Output the (X, Y) coordinate of the center of the cell containing the given text.  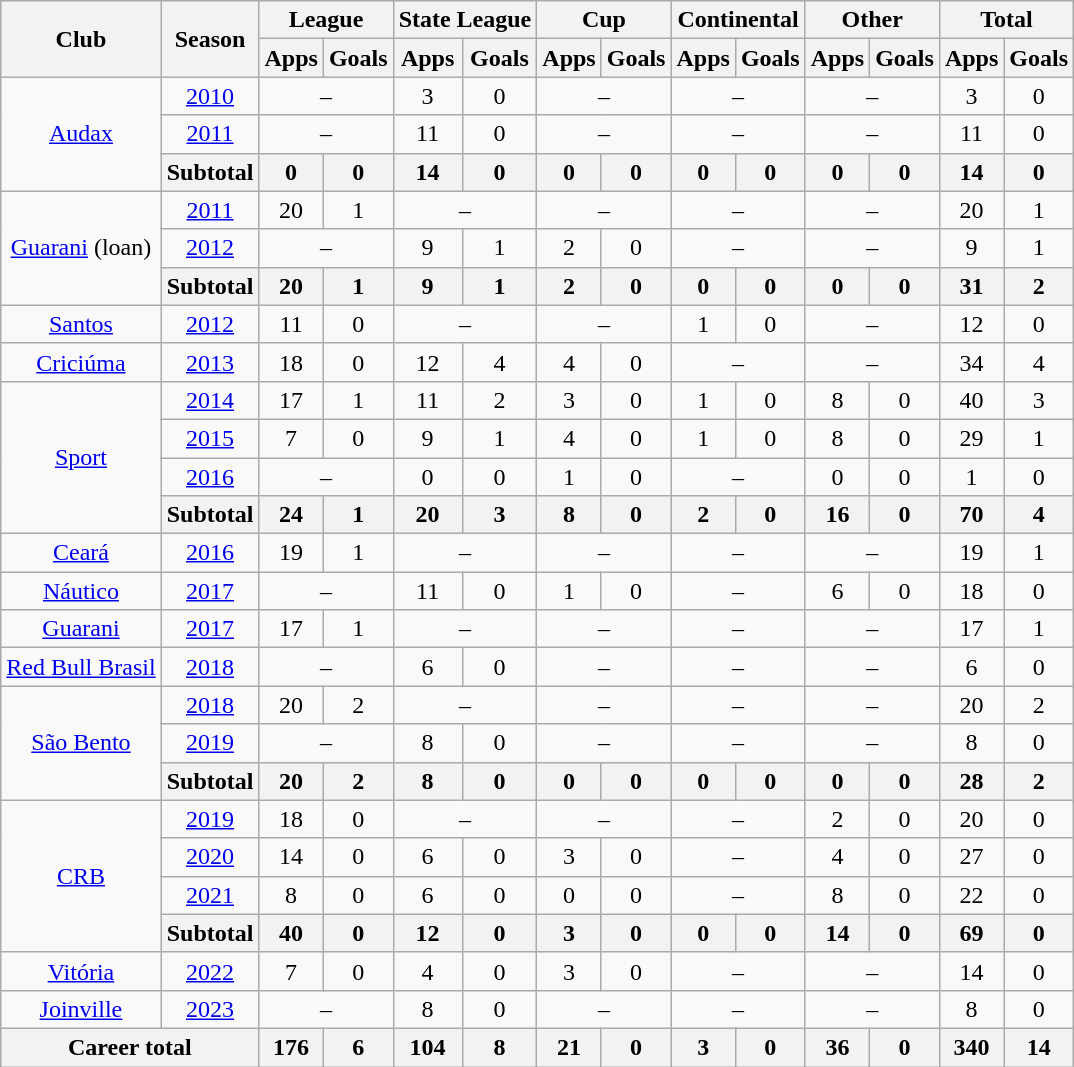
21 (569, 1047)
Náutico (81, 591)
Other (872, 20)
Sport (81, 457)
Guarani (81, 629)
104 (428, 1047)
22 (971, 895)
Ceará (81, 553)
2022 (210, 971)
Criciúma (81, 362)
2023 (210, 1009)
2020 (210, 857)
340 (971, 1047)
Cup (604, 20)
70 (971, 515)
Guarani (loan) (81, 248)
Season (210, 39)
Career total (130, 1047)
Total (1006, 20)
Vitória (81, 971)
2014 (210, 400)
27 (971, 857)
29 (971, 438)
Club (81, 39)
Red Bull Brasil (81, 667)
Joinville (81, 1009)
34 (971, 362)
2021 (210, 895)
São Bento (81, 743)
176 (291, 1047)
69 (971, 933)
2015 (210, 438)
Continental (738, 20)
16 (837, 515)
36 (837, 1047)
Audax (81, 134)
League (326, 20)
2010 (210, 96)
24 (291, 515)
2013 (210, 362)
CRB (81, 876)
28 (971, 781)
31 (971, 286)
State League (465, 20)
Santos (81, 324)
